Extract the (X, Y) coordinate from the center of the cell holding the provided text.  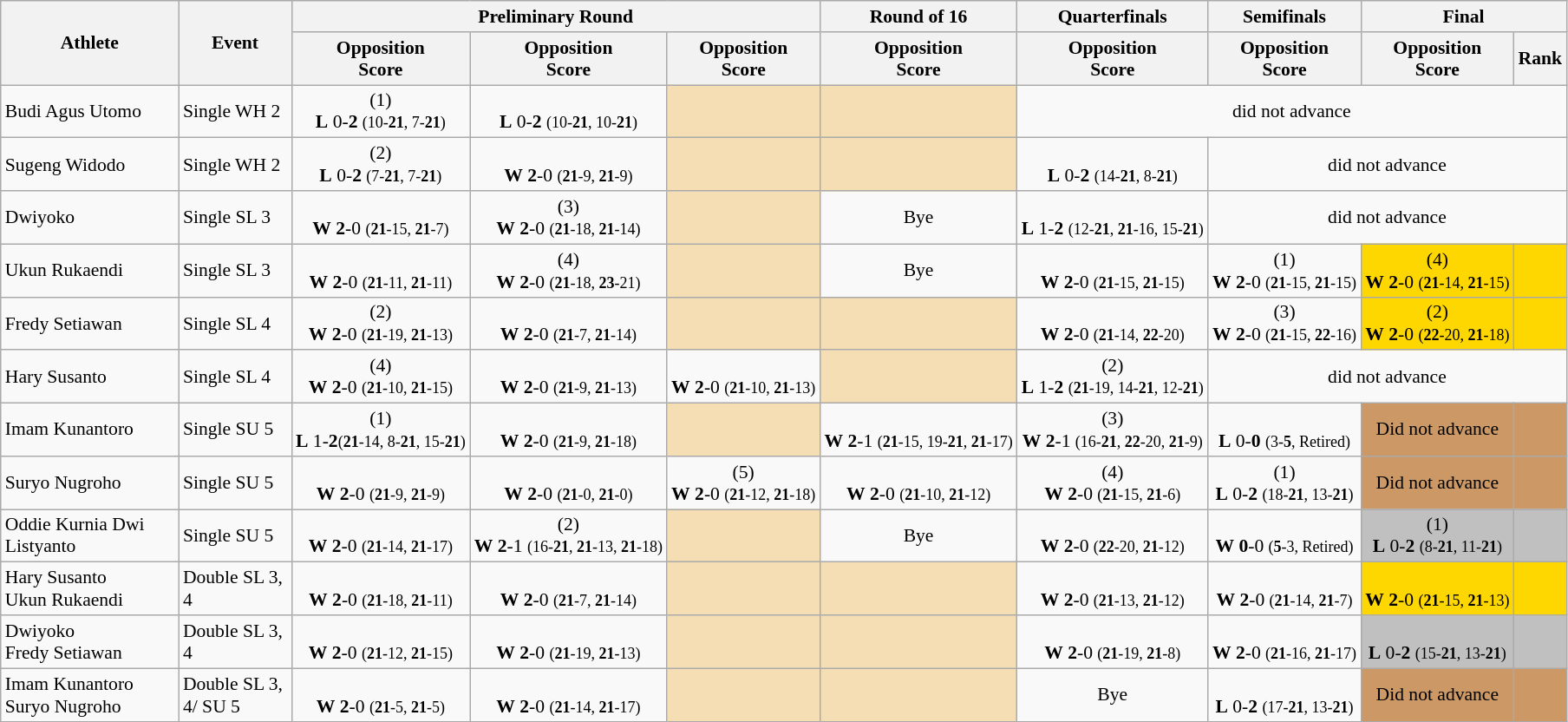
W 2-0 (21-13, 21-12) (1113, 588)
Ukun Rukaendi (90, 271)
Dwiyoko Fredy Setiawan (90, 642)
W 2-0 (21-19, 21-8) (1113, 642)
Suryo Nugroho (90, 482)
W 2-0 (21-9, 21-18) (569, 430)
Semifinals (1284, 16)
Hary Susanto Ukun Rukaendi (90, 588)
W 2-0 (21-15, 21-15) (1113, 271)
W 2-0 (21-14, 21-7) (1284, 588)
W 2-1 (21-15, 19-21, 21-17) (918, 430)
(2) W 2-0 (22-20, 21-18) (1437, 323)
W 2-0 (21-15, 21-7) (381, 217)
(1) W 2-0 (21-15, 21-15) (1284, 271)
Sugeng Widodo (90, 165)
L 0-2 (17-21, 13-21) (1284, 694)
W 2-0 (21-9, 21-13) (569, 377)
(2) W 2-1 (16-21, 21-13, 21-18) (569, 536)
(1) L 0-2 (10-21, 7-21) (381, 111)
W 2-0 (21-18, 21-11) (381, 588)
Fredy Setiawan (90, 323)
Imam Kunantoro Suryo Nugroho (90, 694)
(1) L 1-2(21-14, 8-21, 15-21) (381, 430)
L 0-0 (3-5, Retired) (1284, 430)
Quarterfinals (1113, 16)
(1) L 0-2 (18-21, 13-21) (1284, 482)
Rank (1540, 59)
W 2-0 (21-0, 21-0) (569, 482)
W 2-0 (21-12, 21-15) (381, 642)
Hary Susanto (90, 377)
Preliminary Round (555, 16)
L 0-2 (14-21, 8-21) (1113, 165)
(4) W 2-0 (21-18, 23-21) (569, 271)
(3) W 2-0 (21-15, 22-16) (1284, 323)
(4) W 2-0 (21-14, 21-15) (1437, 271)
W 2-0 (21-5, 21-5) (381, 694)
Round of 16 (918, 16)
Oddie Kurnia Dwi Listyanto (90, 536)
Final (1464, 16)
W 2-0 (21-19, 21-13) (569, 642)
Imam Kunantoro (90, 430)
W 2-0 (21-14, 22-20) (1113, 323)
L 0-2 (15-21, 13-21) (1437, 642)
Double SL 3, 4/ SU 5 (235, 694)
(2) L 0-2 (7-21, 7-21) (381, 165)
W 2-0 (21-16, 21-17) (1284, 642)
L 0-2 (10-21, 10-21) (569, 111)
(1) L 0-2 (8-21, 11-21) (1437, 536)
W 2-0 (21-15, 21-13) (1437, 588)
Budi Agus Utomo (90, 111)
(5) W 2-0 (21-12, 21-18) (743, 482)
Athlete (90, 43)
W 2-0 (21-10, 21-12) (918, 482)
W 2-0 (21-11, 21-11) (381, 271)
Event (235, 43)
W 0-0 (5-3, Retired) (1284, 536)
(4) W 2-0 (21-10, 21-15) (381, 377)
(3) W 2-0 (21-18, 21-14) (569, 217)
L 1-2 (12-21, 21-16, 15-21) (1113, 217)
(4) W 2-0 (21-15, 21-6) (1113, 482)
(2) W 2-0 (21-19, 21-13) (381, 323)
(2) L 1-2 (21-19, 14-21, 12-21) (1113, 377)
W 2-0 (22-20, 21-12) (1113, 536)
(3) W 2-1 (16-21, 22-20, 21-9) (1113, 430)
W 2-0 (21-10, 21-13) (743, 377)
Dwiyoko (90, 217)
